Pinpoint the cell where the given text exists, returning its [X, Y] midpoint coordinate. 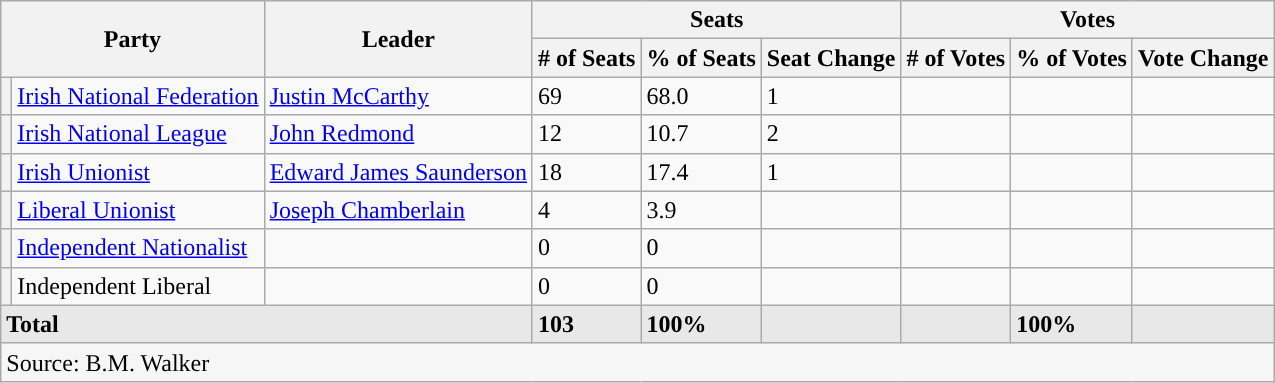
17.4 [701, 172]
Party [132, 39]
Irish Unionist [138, 172]
10.7 [701, 134]
3.9 [701, 210]
Votes [1088, 20]
Leader [398, 39]
Edward James Saunderson [398, 172]
69 [586, 96]
Total [267, 324]
John Redmond [398, 134]
Liberal Unionist [138, 210]
68.0 [701, 96]
# of Seats [586, 58]
103 [586, 324]
Irish National League [138, 134]
2 [831, 134]
Independent Liberal [138, 286]
Justin McCarthy [398, 96]
Irish National Federation [138, 96]
Seats [716, 20]
Seat Change [831, 58]
12 [586, 134]
% of Seats [701, 58]
Independent Nationalist [138, 248]
# of Votes [956, 58]
Vote Change [1203, 58]
4 [586, 210]
Source: B.M. Walker [638, 362]
18 [586, 172]
% of Votes [1072, 58]
Joseph Chamberlain [398, 210]
